Provide the (X, Y) coordinate of the cell's center where the given text is located.  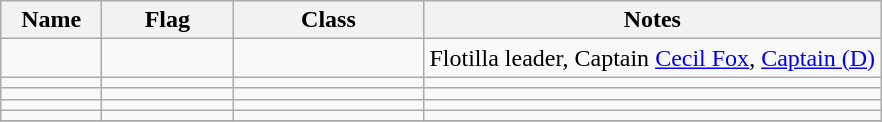
Flag (168, 20)
Notes (652, 20)
Class (328, 20)
Name (52, 20)
Flotilla leader, Captain Cecil Fox, Captain (D) (652, 58)
